Detect which cell encompasses the target text, then output its [x, y] center coordinate. 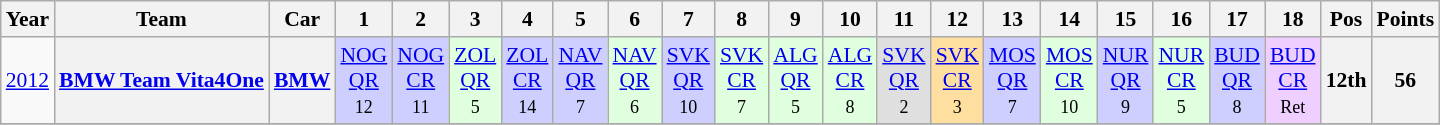
ZOLQR5 [475, 80]
4 [527, 19]
NOGQR12 [364, 80]
13 [1012, 19]
MOSQR7 [1012, 80]
8 [742, 19]
ALGQR5 [795, 80]
18 [1293, 19]
NURQR9 [1126, 80]
16 [1181, 19]
MOSCR10 [1070, 80]
10 [850, 19]
Year [28, 19]
11 [904, 19]
14 [1070, 19]
9 [795, 19]
12th [1346, 80]
3 [475, 19]
SVKCR7 [742, 80]
2012 [28, 80]
BMW [302, 80]
NURCR5 [1181, 80]
SVKQR2 [904, 80]
BUDCRRet [1293, 80]
NAVQR6 [635, 80]
2 [420, 19]
5 [580, 19]
NOGCR11 [420, 80]
17 [1237, 19]
Car [302, 19]
12 [958, 19]
1 [364, 19]
Team [162, 19]
6 [635, 19]
7 [688, 19]
ZOLCR14 [527, 80]
SVKCR3 [958, 80]
NAVQR7 [580, 80]
56 [1405, 80]
BUDQR8 [1237, 80]
SVKQR10 [688, 80]
BMW Team Vita4One [162, 80]
Points [1405, 19]
ALGCR8 [850, 80]
Pos [1346, 19]
15 [1126, 19]
